Return (X, Y) of the center of cell containing provided text 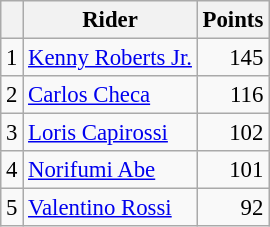
4 (12, 170)
Norifumi Abe (110, 170)
1 (12, 58)
Loris Capirossi (110, 133)
Points (232, 20)
116 (232, 95)
101 (232, 170)
5 (12, 208)
Carlos Checa (110, 95)
3 (12, 133)
Valentino Rossi (110, 208)
Rider (110, 20)
Kenny Roberts Jr. (110, 58)
92 (232, 208)
102 (232, 133)
145 (232, 58)
2 (12, 95)
